From the cell containing the given text, extract its center point as [x, y] coordinate. 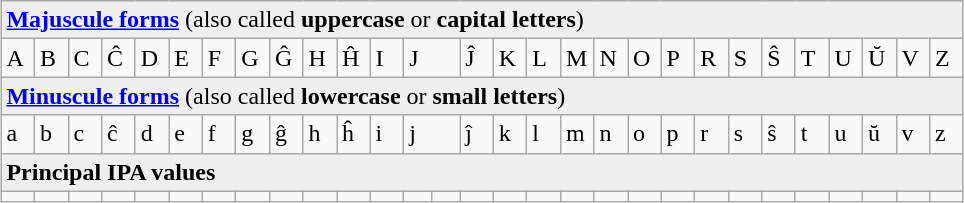
U [846, 58]
C [85, 58]
d [152, 134]
ĉ [119, 134]
a [18, 134]
B [51, 58]
o [645, 134]
g [253, 134]
b [51, 134]
Z [947, 58]
s [745, 134]
L [544, 58]
H [320, 58]
G [253, 58]
i [387, 134]
K [510, 58]
M [577, 58]
t [812, 134]
O [645, 58]
Minuscule forms (also called lowercase or small letters) [482, 96]
E [186, 58]
D [152, 58]
A [18, 58]
j [432, 134]
ŝ [779, 134]
Ĝ [286, 58]
e [186, 134]
Majuscule forms (also called uppercase or capital letters) [482, 20]
I [387, 58]
T [812, 58]
n [611, 134]
F [219, 58]
N [611, 58]
ĝ [286, 134]
m [577, 134]
h [320, 134]
z [947, 134]
Ĉ [119, 58]
u [846, 134]
Ŝ [779, 58]
V [913, 58]
p [678, 134]
r [712, 134]
J [432, 58]
f [219, 134]
ŭ [879, 134]
ĵ [477, 134]
ĥ [353, 134]
k [510, 134]
v [913, 134]
l [544, 134]
Principal IPA values [482, 172]
Ŭ [879, 58]
c [85, 134]
P [678, 58]
Ĵ [477, 58]
R [712, 58]
S [745, 58]
Ĥ [353, 58]
